Find where the given text appears and provide that cell's center as (x, y) coordinate. 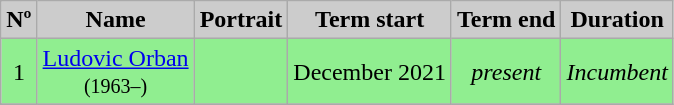
present (506, 72)
Nº (19, 20)
December 2021 (370, 72)
1 (19, 72)
Ludovic Orban(1963–) (116, 72)
Duration (617, 20)
Term start (370, 20)
Name (116, 20)
Incumbent (617, 72)
Term end (506, 20)
Portrait (241, 20)
